Identify which cell holds the provided text, then report its [x, y] central coordinate. 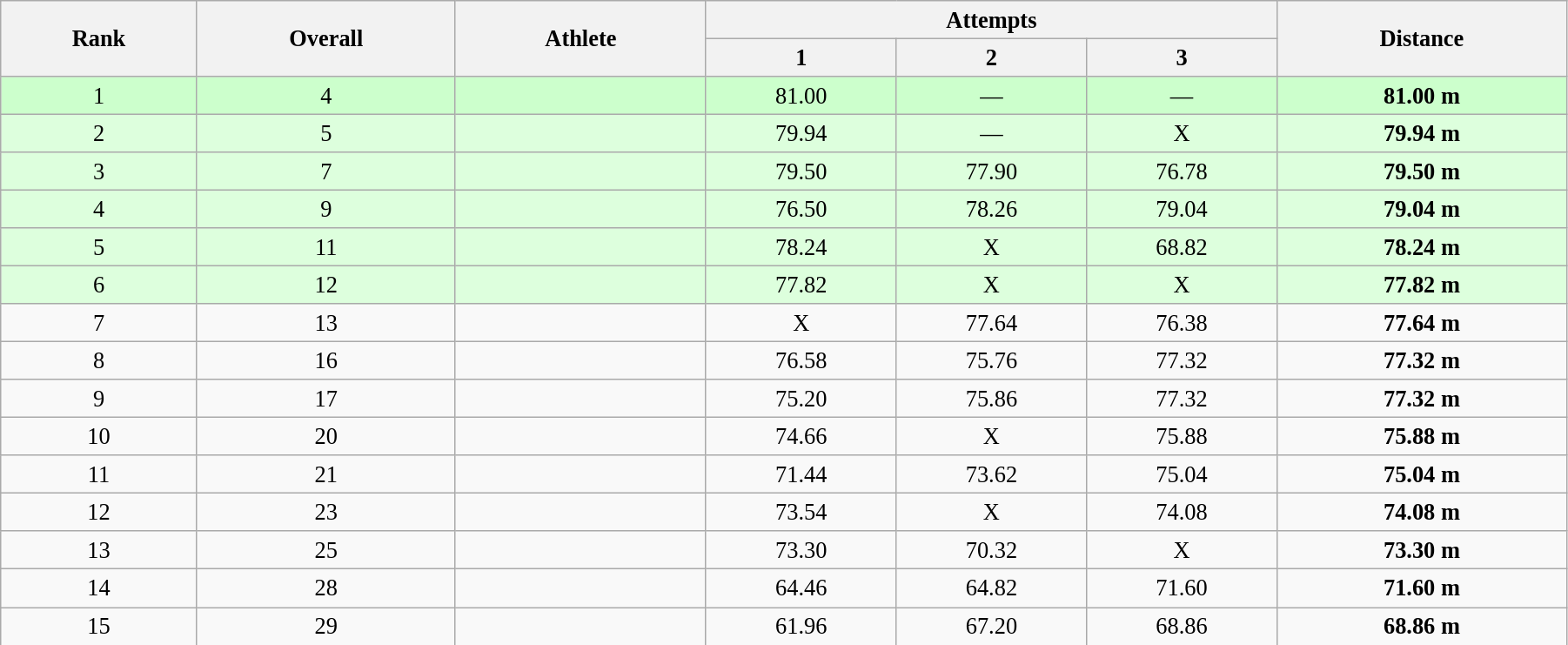
75.04 [1182, 474]
73.30 m [1422, 550]
77.64 [992, 323]
79.94 m [1422, 133]
Rank [99, 38]
78.24 [801, 247]
25 [325, 550]
75.04 m [1422, 474]
79.04 m [1422, 209]
79.50 [801, 171]
21 [325, 474]
68.86 [1182, 626]
77.90 [992, 171]
68.86 m [1422, 626]
81.00 m [1422, 95]
74.08 m [1422, 512]
79.50 m [1422, 171]
71.44 [801, 474]
76.50 [801, 209]
73.54 [801, 512]
6 [99, 285]
75.88 m [1422, 436]
67.20 [992, 626]
64.46 [801, 588]
29 [325, 626]
Distance [1422, 38]
71.60 [1182, 588]
8 [99, 360]
Athlete [580, 38]
76.78 [1182, 171]
76.38 [1182, 323]
81.00 [801, 95]
75.86 [992, 399]
78.26 [992, 209]
77.82 [801, 285]
79.94 [801, 133]
78.24 m [1422, 247]
Attempts [991, 19]
73.62 [992, 474]
79.04 [1182, 209]
16 [325, 360]
64.82 [992, 588]
68.82 [1182, 247]
75.88 [1182, 436]
75.76 [992, 360]
28 [325, 588]
76.58 [801, 360]
20 [325, 436]
10 [99, 436]
74.66 [801, 436]
74.08 [1182, 512]
17 [325, 399]
23 [325, 512]
77.82 m [1422, 285]
70.32 [992, 550]
61.96 [801, 626]
14 [99, 588]
15 [99, 626]
Overall [325, 38]
75.20 [801, 399]
71.60 m [1422, 588]
77.64 m [1422, 323]
73.30 [801, 550]
